Output the [X, Y] coordinate of the center of the cell containing the given text.  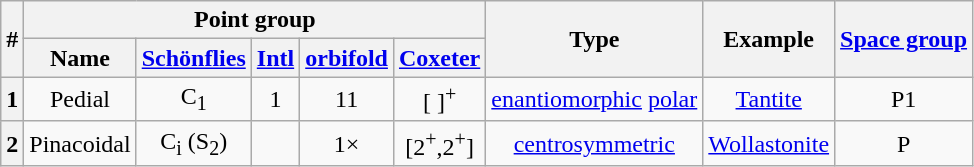
Type [594, 39]
1× [347, 144]
[ ]+ [439, 100]
# [12, 39]
11 [347, 100]
enantiomorphic polar [594, 100]
Tantite [769, 100]
Ci (S2) [194, 144]
orbifold [347, 58]
P1 [904, 100]
Name [80, 58]
[2+,2+] [439, 144]
centrosymmetric [594, 144]
C1 [194, 100]
Wollastonite [769, 144]
Schönflies [194, 58]
Intl [275, 58]
Pedial [80, 100]
Pinacoidal [80, 144]
Point group [255, 20]
Example [769, 39]
2 [12, 144]
P [904, 144]
Space group [904, 39]
Coxeter [439, 58]
